Provide the (x, y) coordinate of the cell's center where the given text is located.  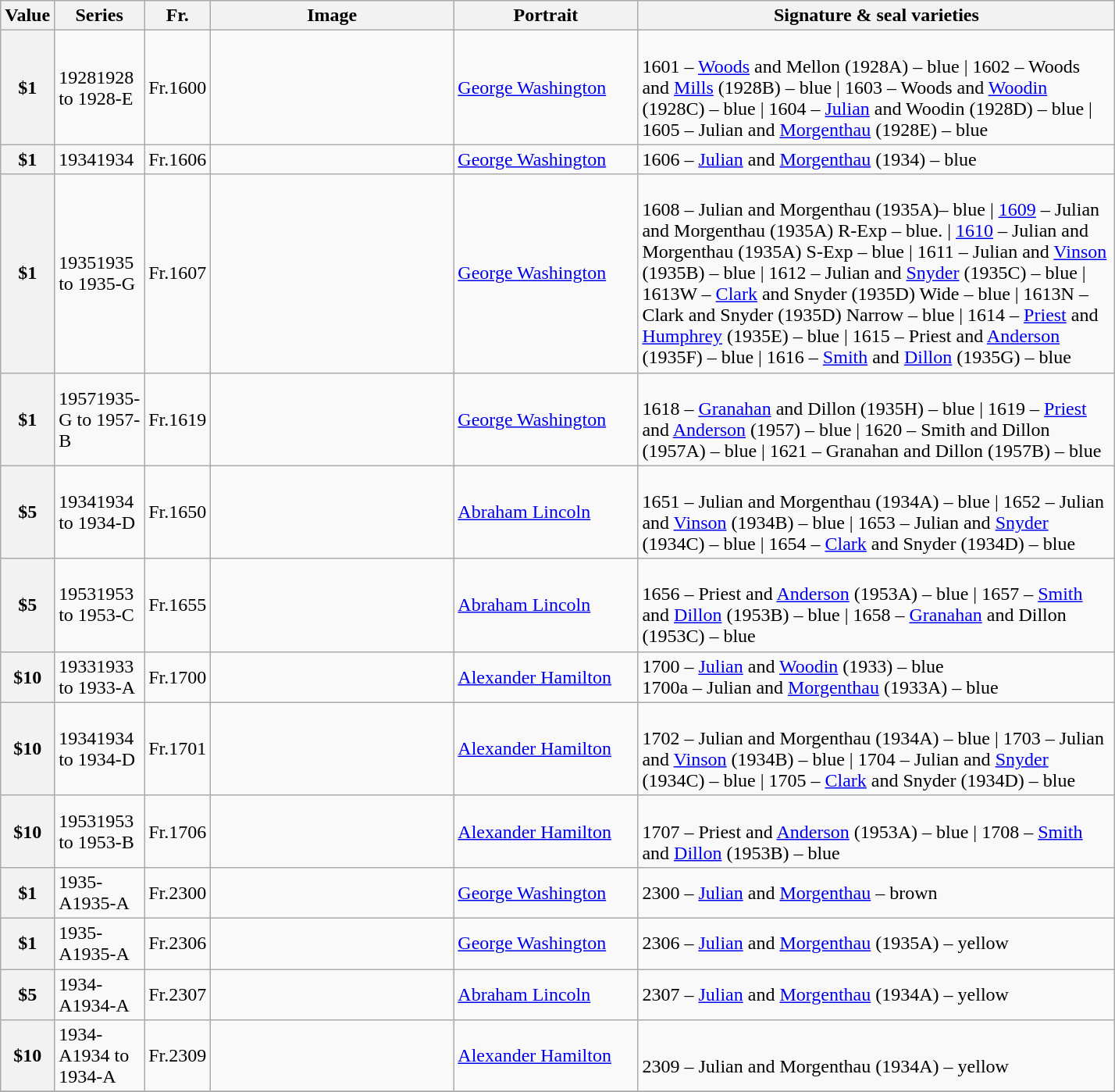
1934-A1934 to 1934-A (100, 1056)
Fr.2307 (178, 994)
Fr.1706 (178, 831)
Image (333, 16)
19341934 (100, 159)
2300 – Julian and Morgenthau – brown (876, 892)
Series (100, 16)
Fr.2309 (178, 1056)
19351935 to 1935-G (100, 273)
2307 – Julian and Morgenthau (1934A) – yellow (876, 994)
Value (28, 16)
1606 – Julian and Morgenthau (1934) – blue (876, 159)
19331933 to 1933-A (100, 676)
1934-A1934-A (100, 994)
Signature & seal varieties (876, 16)
2309 – Julian and Morgenthau (1934A) – yellow (876, 1056)
Fr.1701 (178, 748)
2306 – Julian and Morgenthau (1935A) – yellow (876, 944)
1707 – Priest and Anderson (1953A) – blue | 1708 – Smith and Dillon (1953B) – blue (876, 831)
Fr.1606 (178, 159)
1700 – Julian and Woodin (1933) – blue1700a – Julian and Morgenthau (1933A) – blue (876, 676)
Fr.1655 (178, 605)
Fr.1700 (178, 676)
Portrait (546, 16)
Fr.1619 (178, 419)
19531953 to 1953-C (100, 605)
Fr.1650 (178, 512)
Fr.1607 (178, 273)
Fr.2300 (178, 892)
19531953 to 1953-B (100, 831)
19281928 to 1928-E (100, 87)
Fr.1600 (178, 87)
19571935-G to 1957-B (100, 419)
Fr. (178, 16)
1656 – Priest and Anderson (1953A) – blue | 1657 – Smith and Dillon (1953B) – blue | 1658 – Granahan and Dillon (1953C) – blue (876, 605)
Fr.2306 (178, 944)
